From the cell containing the given text, extract its center point as [x, y] coordinate. 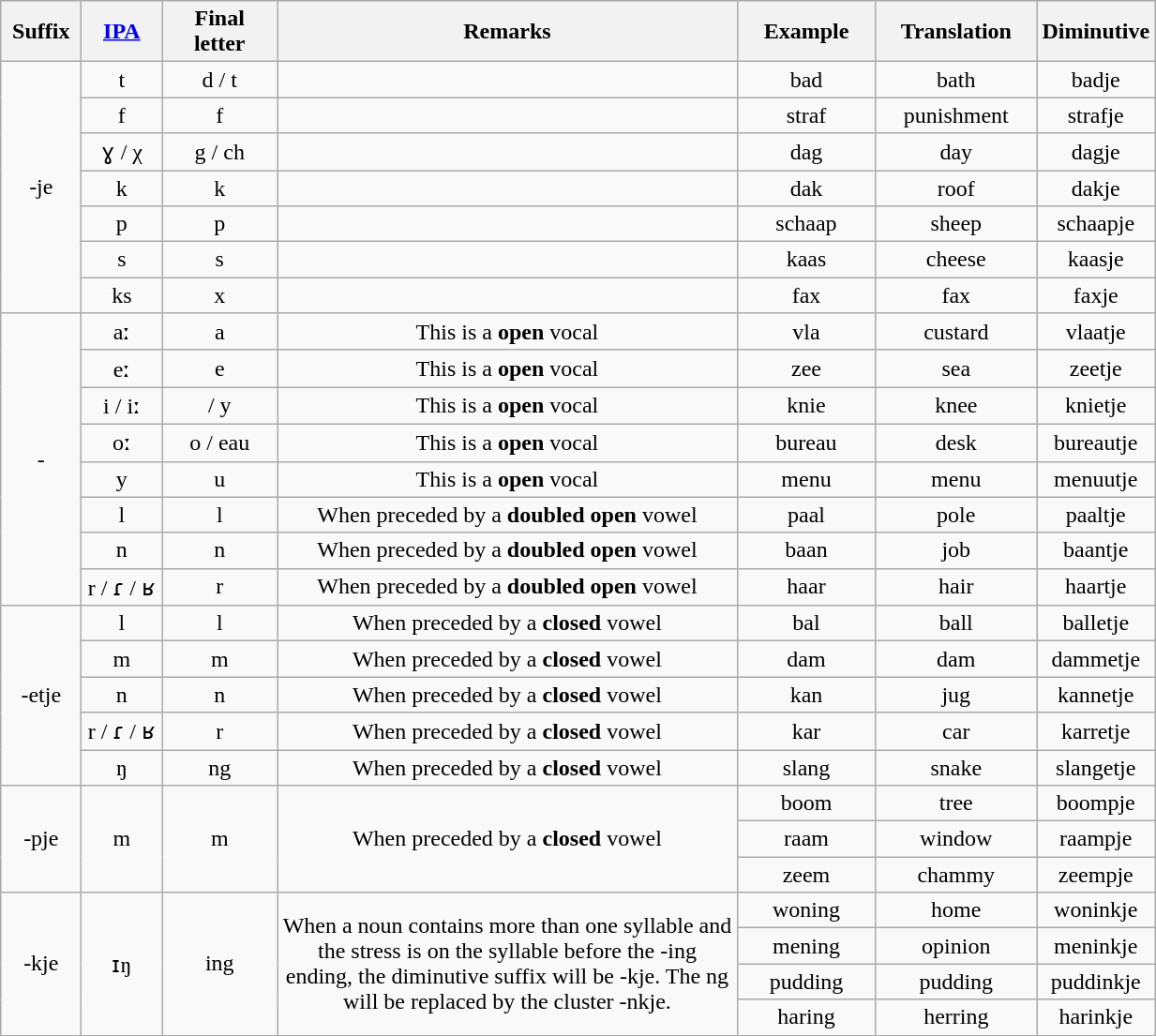
woninkje [1096, 910]
car [956, 731]
bath [956, 80]
o / eau [219, 443]
-etje [41, 696]
knietje [1096, 406]
boompje [1096, 803]
bal [806, 623]
balletje [1096, 623]
knie [806, 406]
woning [806, 910]
boom [806, 803]
/ y [219, 406]
Remarks [508, 32]
faxje [1096, 295]
ks [122, 295]
puddinkje [1096, 982]
sea [956, 368]
kannetje [1096, 695]
slang [806, 768]
x [219, 295]
kar [806, 731]
raam [806, 839]
oː [122, 443]
-kje [41, 964]
-je [41, 188]
jug [956, 695]
ŋ [122, 768]
ɪŋ [122, 964]
u [219, 479]
bureautje [1096, 443]
Translation [956, 32]
home [956, 910]
knee [956, 406]
dag [806, 152]
ing [219, 964]
dammetje [1096, 659]
badje [1096, 80]
schaapje [1096, 224]
mening [806, 946]
raampje [1096, 839]
zee [806, 368]
harinkje [1096, 1017]
Diminutive [1096, 32]
kan [806, 695]
chammy [956, 875]
paal [806, 515]
kaas [806, 260]
sheep [956, 224]
g / ch [219, 152]
schaap [806, 224]
haartje [1096, 587]
vlaatje [1096, 332]
eː [122, 368]
custard [956, 332]
haar [806, 587]
hair [956, 587]
pole [956, 515]
opinion [956, 946]
strafje [1096, 115]
desk [956, 443]
bad [806, 80]
vla [806, 332]
roof [956, 188]
Suffix [41, 32]
- [41, 459]
karretje [1096, 731]
ball [956, 623]
baantje [1096, 550]
haring [806, 1017]
ɣ / χ [122, 152]
straf [806, 115]
dakje [1096, 188]
dagje [1096, 152]
Final letter [219, 32]
ng [219, 768]
zeetje [1096, 368]
t [122, 80]
e [219, 368]
d / t [219, 80]
a [219, 332]
baan [806, 550]
tree [956, 803]
y [122, 479]
aː [122, 332]
bureau [806, 443]
Example [806, 32]
punishment [956, 115]
snake [956, 768]
day [956, 152]
i / iː [122, 406]
dak [806, 188]
-pje [41, 839]
zeem [806, 875]
herring [956, 1017]
kaasje [1096, 260]
cheese [956, 260]
zeempje [1096, 875]
window [956, 839]
meninkje [1096, 946]
IPA [122, 32]
slangetje [1096, 768]
menuutje [1096, 479]
paaltje [1096, 515]
job [956, 550]
